Locate the cell with the specified text and output its [X, Y] center coordinate. 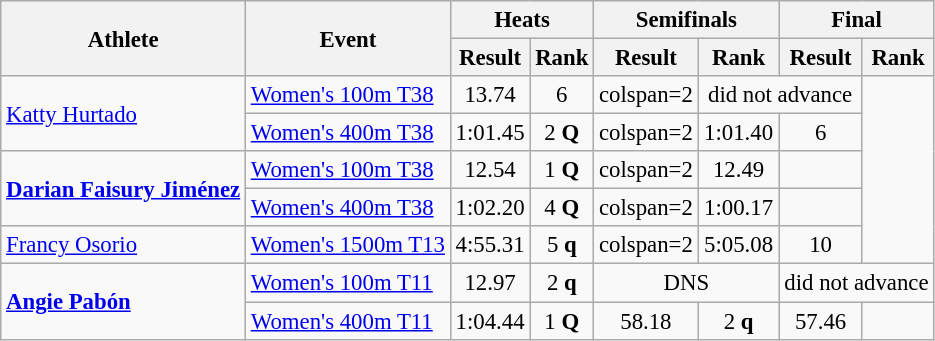
1:00.17 [738, 208]
Katty Hurtado [124, 114]
1:01.40 [738, 133]
DNS [686, 283]
12.49 [738, 170]
2 Q [562, 133]
Darian Faisury Jiménez [124, 188]
Semifinals [686, 20]
Angie Pabón [124, 302]
4 Q [562, 208]
4:55.31 [490, 245]
Final [856, 20]
1:04.44 [490, 321]
Francy Osorio [124, 245]
57.46 [820, 321]
Women's 100m T11 [348, 283]
Athlete [124, 38]
Women's 400m T11 [348, 321]
1:01.45 [490, 133]
Women's 1500m T13 [348, 245]
12.97 [490, 283]
5:05.08 [738, 245]
Event [348, 38]
Heats [522, 20]
5 q [562, 245]
12.54 [490, 170]
1:02.20 [490, 208]
10 [820, 245]
13.74 [490, 95]
58.18 [646, 321]
